Locate the cell with the specified text and output its [X, Y] center coordinate. 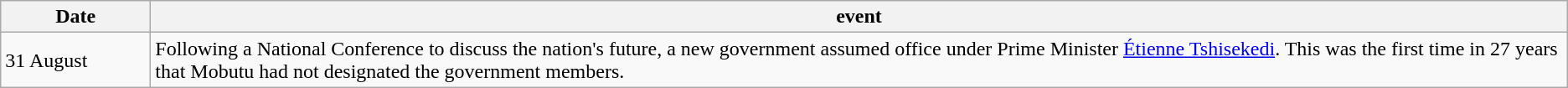
Date [75, 17]
31 August [75, 60]
event [859, 17]
